Find where the given text appears and provide that cell's center as (x, y) coordinate. 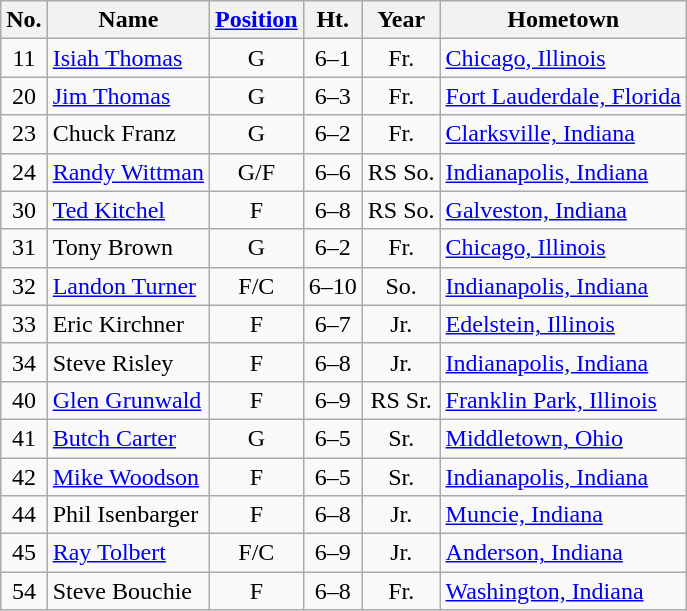
Position (256, 20)
Isiah Thomas (128, 58)
Landon Turner (128, 286)
Jim Thomas (128, 96)
No. (24, 20)
Muncie, Indiana (563, 515)
Eric Kirchner (128, 324)
Fort Lauderdale, Florida (563, 96)
30 (24, 210)
Ht. (332, 20)
11 (24, 58)
34 (24, 362)
6–1 (332, 58)
54 (24, 591)
Randy Wittman (128, 172)
Chuck Franz (128, 134)
6–3 (332, 96)
20 (24, 96)
RS Sr. (401, 400)
44 (24, 515)
41 (24, 438)
Phil Isenbarger (128, 515)
Hometown (563, 20)
Steve Risley (128, 362)
Ray Tolbert (128, 553)
Washington, Indiana (563, 591)
Steve Bouchie (128, 591)
Galveston, Indiana (563, 210)
6–10 (332, 286)
Middletown, Ohio (563, 438)
Tony Brown (128, 248)
31 (24, 248)
Anderson, Indiana (563, 553)
Butch Carter (128, 438)
23 (24, 134)
33 (24, 324)
32 (24, 286)
45 (24, 553)
6–7 (332, 324)
42 (24, 477)
G/F (256, 172)
Glen Grunwald (128, 400)
Year (401, 20)
Edelstein, Illinois (563, 324)
24 (24, 172)
Ted Kitchel (128, 210)
Franklin Park, Illinois (563, 400)
Name (128, 20)
So. (401, 286)
Mike Woodson (128, 477)
40 (24, 400)
6–6 (332, 172)
Clarksville, Indiana (563, 134)
